Provide the [X, Y] coordinate of the cell's center where the given text is located.  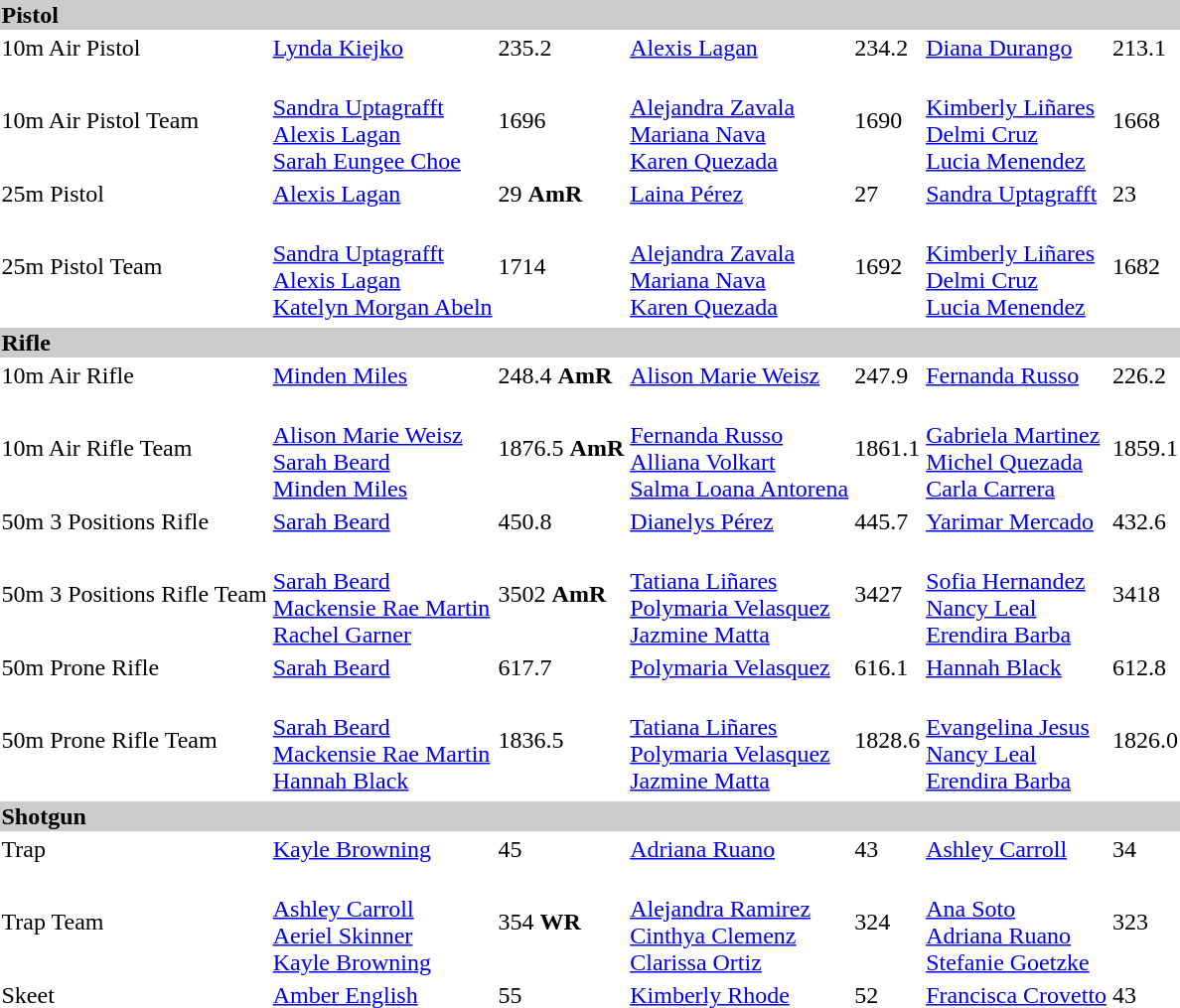
Polymaria Velasquez [739, 667]
Shotgun [590, 816]
1861.1 [888, 449]
617.7 [561, 667]
Trap [134, 849]
234.2 [888, 48]
226.2 [1146, 375]
43 [888, 849]
Dianelys Pérez [739, 521]
Laina Pérez [739, 194]
Gabriela MartinezMichel QuezadaCarla Carrera [1017, 449]
1828.6 [888, 741]
3427 [888, 594]
616.1 [888, 667]
Rifle [590, 343]
Diana Durango [1017, 48]
27 [888, 194]
Alison Marie WeiszSarah BeardMinden Miles [382, 449]
Sandra UptagrafftAlexis LaganSarah Eungee Choe [382, 121]
29 AmR [561, 194]
Sandra UptagrafftAlexis LaganKatelyn Morgan Abeln [382, 266]
10m Air Pistol Team [134, 121]
324 [888, 922]
50m 3 Positions Rifle [134, 521]
1690 [888, 121]
Trap Team [134, 922]
Sarah BeardMackensie Rae MartinRachel Garner [382, 594]
25m Pistol [134, 194]
612.8 [1146, 667]
323 [1146, 922]
Hannah Black [1017, 667]
1692 [888, 266]
Ashley CarrollAeriel SkinnerKayle Browning [382, 922]
45 [561, 849]
Adriana Ruano [739, 849]
Sandra Uptagrafft [1017, 194]
50m Prone Rifle Team [134, 741]
Yarimar Mercado [1017, 521]
3502 AmR [561, 594]
1876.5 AmR [561, 449]
Evangelina JesusNancy LealErendira Barba [1017, 741]
10m Air Rifle [134, 375]
1714 [561, 266]
23 [1146, 194]
235.2 [561, 48]
34 [1146, 849]
213.1 [1146, 48]
1859.1 [1146, 449]
432.6 [1146, 521]
248.4 AmR [561, 375]
1682 [1146, 266]
50m 3 Positions Rifle Team [134, 594]
Sofia HernandezNancy LealErendira Barba [1017, 594]
50m Prone Rifle [134, 667]
25m Pistol Team [134, 266]
10m Air Pistol [134, 48]
3418 [1146, 594]
Lynda Kiejko [382, 48]
354 WR [561, 922]
Pistol [590, 15]
1836.5 [561, 741]
Sarah BeardMackensie Rae MartinHannah Black [382, 741]
445.7 [888, 521]
10m Air Rifle Team [134, 449]
Fernanda Russo [1017, 375]
Alison Marie Weisz [739, 375]
1696 [561, 121]
247.9 [888, 375]
Minden Miles [382, 375]
1826.0 [1146, 741]
450.8 [561, 521]
1668 [1146, 121]
Alejandra RamirezCinthya ClemenzClarissa Ortiz [739, 922]
Kayle Browning [382, 849]
Ana SotoAdriana RuanoStefanie Goetzke [1017, 922]
Ashley Carroll [1017, 849]
Fernanda RussoAlliana VolkartSalma Loana Antorena [739, 449]
